Locate the cell with the specified text and output its (x, y) center coordinate. 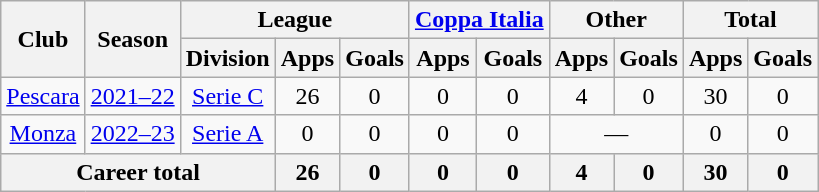
Serie C (228, 96)
Division (228, 58)
Other (616, 20)
Coppa Italia (479, 20)
2021–22 (132, 96)
Serie A (228, 134)
2022–23 (132, 134)
Monza (43, 134)
Club (43, 39)
Pescara (43, 96)
— (616, 134)
Career total (138, 172)
Total (750, 20)
Season (132, 39)
League (294, 20)
